Locate the cell with the specified text and output its [x, y] center coordinate. 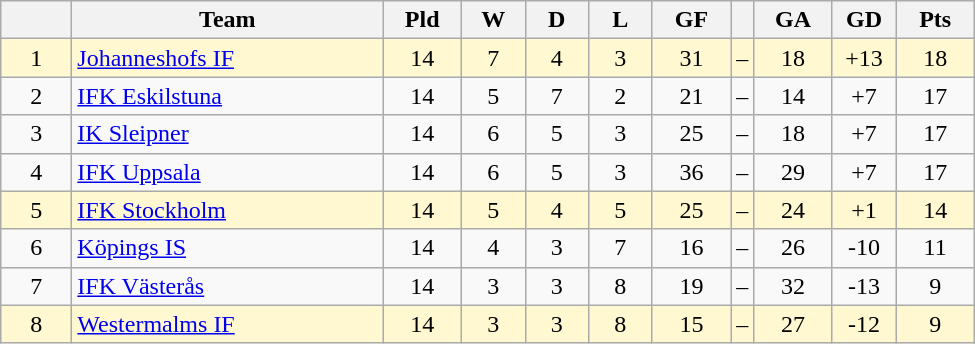
32 [794, 286]
+13 [864, 58]
24 [794, 210]
11 [936, 248]
GF [692, 20]
-10 [864, 248]
29 [794, 172]
21 [692, 96]
15 [692, 324]
L [621, 20]
1 [36, 58]
GA [794, 20]
Team [228, 20]
-13 [864, 286]
36 [692, 172]
IFK Uppsala [228, 172]
27 [794, 324]
GD [864, 20]
16 [692, 248]
Pld [422, 20]
19 [692, 286]
Westermalms IF [228, 324]
W [493, 20]
Pts [936, 20]
Johanneshofs IF [228, 58]
Köpings IS [228, 248]
31 [692, 58]
D [557, 20]
IFK Stockholm [228, 210]
IFK Eskilstuna [228, 96]
IFK Västerås [228, 286]
IK Sleipner [228, 134]
26 [794, 248]
+1 [864, 210]
-12 [864, 324]
